Locate the cell with the specified text and output its [x, y] center coordinate. 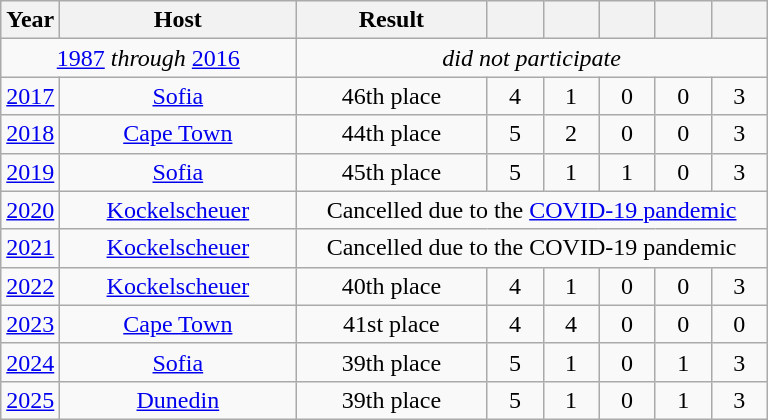
1987 through 2016 [148, 58]
did not participate [532, 58]
2020 [30, 210]
2024 [30, 362]
Year [30, 20]
2 [571, 134]
2023 [30, 324]
Result [392, 20]
2018 [30, 134]
2022 [30, 286]
40th place [392, 286]
Host [178, 20]
Dunedin [178, 400]
2025 [30, 400]
46th place [392, 96]
41st place [392, 324]
2021 [30, 248]
45th place [392, 172]
2019 [30, 172]
2017 [30, 96]
44th place [392, 134]
